Extract the [x, y] coordinate from the center of the cell holding the provided text.  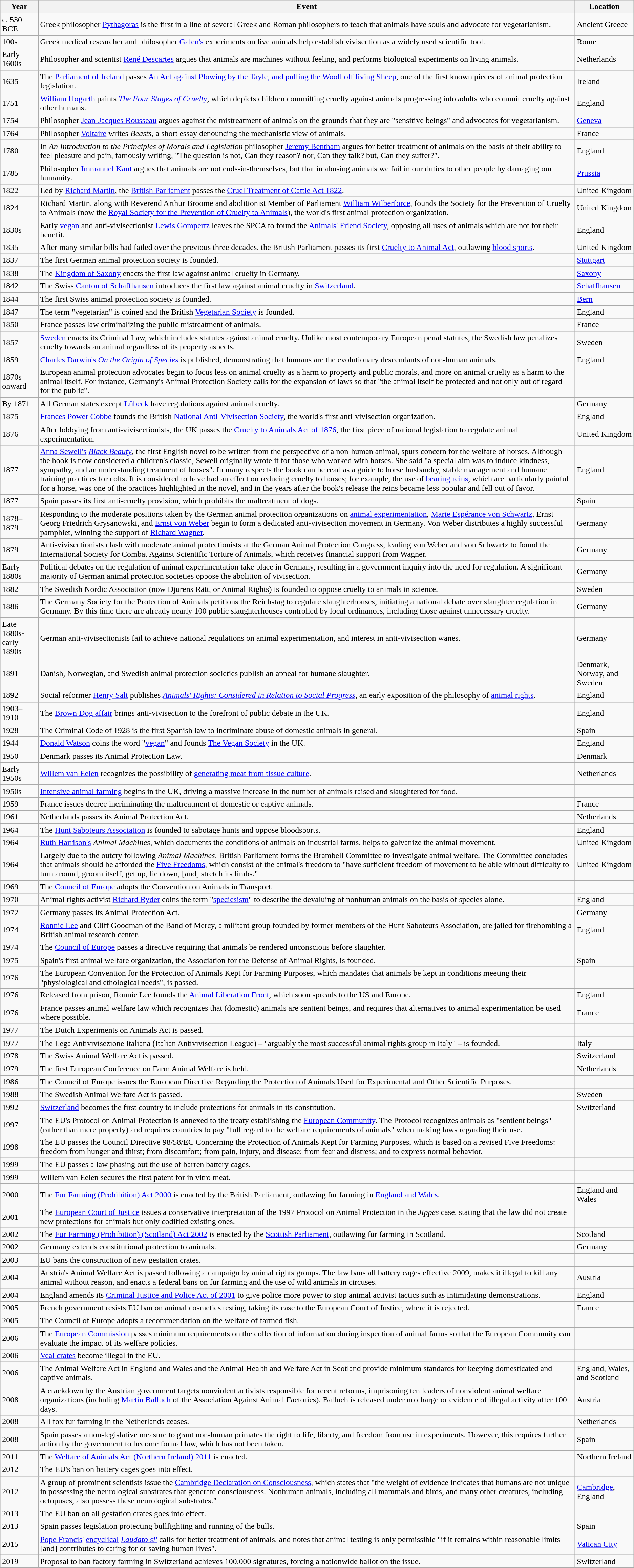
Italy [605, 1043]
1875 [19, 416]
1998 [19, 1147]
1978 [19, 1056]
1780 [19, 151]
The Council of Europe passes a directive requiring that animals be rendered unconscious before slaughter. [307, 947]
Switzerland becomes the first country to include protections for animals in its constitution. [307, 1108]
1859 [19, 360]
1882 [19, 589]
1944 [19, 743]
Greek medical researcher and philosopher Galen's experiments on live animals help establish vivisection as a widely used scientific tool. [307, 42]
1969 [19, 887]
1751 [19, 103]
The Council of Europe adopts a recommendation on the welfare of farmed fish. [307, 1320]
1988 [19, 1095]
c. 530 BCE [19, 24]
EU bans the construction of new gestation crates. [307, 1260]
1891 [19, 673]
Spain passes legislation protecting bullfighting and running of the bulls. [307, 1526]
1837 [19, 260]
1997 [19, 1125]
Year [19, 7]
Willem van Eelen secures the first patent for in vitro meat. [307, 1177]
Spain passes its first anti-cruelty provision, which prohibits the maltreatment of dogs. [307, 501]
Schaffhausen [605, 286]
1975 [19, 960]
1876 [19, 434]
The Council of Europe adopts the Convention on Animals in Transport. [307, 887]
Germany extends constitutional protection to animals. [307, 1247]
1950 [19, 756]
1892 [19, 695]
1764 [19, 133]
The Lega Antivivisezione Italiana (Italian Antivivisection League) – "arguably the most successful animal rights group in Italy" – is founded. [307, 1043]
The EU ban on all gestation crates goes into effect. [307, 1513]
Charles Darwin's On the Origin of Species is published, demonstrating that humans are the evolutionary descendants of non-human animals. [307, 360]
Proposal to ban factory farming in Switzerland achieves 100,000 signatures, forcing a nationwide ballot on the issue. [307, 1561]
The Swiss Animal Welfare Act is passed. [307, 1056]
Ireland [605, 81]
1824 [19, 208]
1903–1910 [19, 713]
Early 1880s [19, 572]
The Swiss Canton of Schaffhausen introduces the first law against animal cruelty in Switzerland. [307, 286]
Bern [605, 299]
2019 [19, 1561]
German anti-vivisectionists fail to achieve national regulations on animal experimentation, and interest in anti-vivisection wanes. [307, 638]
The Brown Dog affair brings anti-vivisection to the forefront of public debate in the UK. [307, 713]
Danish, Norwegian, and Swedish animal protection societies publish an appeal for humane slaughter. [307, 673]
1992 [19, 1108]
The Criminal Code of 1928 is the first Spanish law to incriminate abuse of domestic animals in general. [307, 730]
The Council of Europe issues the European Directive Regarding the Protection of Animals Used for Experimental and Other Scientific Purposes. [307, 1082]
1857 [19, 342]
The EU passes a law phasing out the use of barren battery cages. [307, 1164]
Animal rights activist Richard Ryder coins the term "speciesism" to describe the devaluing of nonhuman animals on the basis of species alone. [307, 900]
Late 1880s-early 1890s [19, 638]
1979 [19, 1069]
Ruth Harrison's Animal Machines, which documents the conditions of animals on industrial farms, helps to galvanize the animal movement. [307, 843]
Philosopher Voltaire writes Beasts, a short essay denouncing the mechanistic view of animals. [307, 133]
1879 [19, 550]
Willem van Eelen recognizes the possibility of generating meat from tissue culture. [307, 773]
1785 [19, 173]
The Fur Farming (Prohibition) Act 2000 is enacted by the British Parliament, outlawing fur farming in England and Wales. [307, 1195]
Veal crates become illegal in the EU. [307, 1356]
1635 [19, 81]
Led by Richard Martin, the British Parliament passes the Cruel Treatment of Cattle Act 1822. [307, 190]
Germany passes its Animal Protection Act. [307, 912]
1959 [19, 804]
2015 [19, 1544]
Northern Ireland [605, 1457]
Ancient Greece [605, 24]
The Swedish Nordic Association (now Djurens Rätt, or Animal Rights) is founded to oppose cruelty to animals in science. [307, 589]
2011 [19, 1457]
France passes law criminalizing the public mistreatment of animals. [307, 325]
1986 [19, 1082]
Cambridge, England [605, 1491]
The first German animal protection society is founded. [307, 260]
France issues decree incriminating the maltreatment of domestic or captive animals. [307, 804]
2001 [19, 1217]
2000 [19, 1195]
1830s [19, 230]
Intensive animal farming begins in the UK, driving a massive increase in the number of animals raised and slaughtered for food. [307, 791]
By 1871 [19, 404]
Spain's first animal welfare organization, the Association for the Defense of Animal Rights, is founded. [307, 960]
The Dutch Experiments on Animals Act is passed. [307, 1030]
Saxony [605, 273]
The Hunt Saboteurs Association is founded to sabotage hunts and oppose bloodsports. [307, 830]
1972 [19, 912]
2003 [19, 1260]
1961 [19, 817]
Geneva [605, 121]
1950s [19, 791]
All German states except Lübeck have regulations against animal cruelty. [307, 404]
Event [307, 7]
The term "vegetarian" is coined and the British Vegetarian Society is founded. [307, 312]
Denmark, Norway, and Sweden [605, 673]
Released from prison, Ronnie Lee founds the Animal Liberation Front, which soon spreads to the US and Europe. [307, 995]
1970 [19, 900]
1754 [19, 121]
100s [19, 42]
Stuttgart [605, 260]
The Swedish Animal Welfare Act is passed. [307, 1095]
1835 [19, 248]
England, Wales, and Scotland [605, 1373]
1844 [19, 299]
Early 1950s [19, 773]
England and Wales [605, 1195]
1850 [19, 325]
Frances Power Cobbe founds the British National Anti-Vivisection Society, the world's first anti-vivisection organization. [307, 416]
1847 [19, 312]
The Welfare of Animals Act (Northern Ireland) 2011 is enacted. [307, 1457]
1886 [19, 607]
The first European Conference on Farm Animal Welfare is held. [307, 1069]
Early 1600s [19, 59]
Donald Watson coins the word "vegan" and founds The Vegan Society in the UK. [307, 743]
All fox fur farming in the Netherlands ceases. [307, 1422]
1870s onward [19, 382]
Vatican City [605, 1544]
1928 [19, 730]
Rome [605, 42]
Netherlands passes its Animal Protection Act. [307, 817]
French government resists EU ban on animal cosmetics testing, taking its case to the European Court of Justice, where it is rejected. [307, 1308]
Scotland [605, 1234]
1842 [19, 286]
Philosopher and scientist René Descartes argues that animals are machines without feeling, and performs biological experiments on living animals. [307, 59]
Prussia [605, 173]
The Fur Farming (Prohibition) (Scotland) Act 2002 is enacted by the Scottish Parliament, outlawing fur farming in Scotland. [307, 1234]
The first Swiss animal protection society is founded. [307, 299]
1822 [19, 190]
The Kingdom of Saxony enacts the first law against animal cruelty in Germany. [307, 273]
Denmark [605, 756]
1878–1879 [19, 523]
Location [605, 7]
1838 [19, 273]
The EU's ban on battery cages goes into effect. [307, 1469]
Denmark passes its Animal Protection Law. [307, 756]
